Pinpoint the cell where the given text exists, returning its (X, Y) midpoint coordinate. 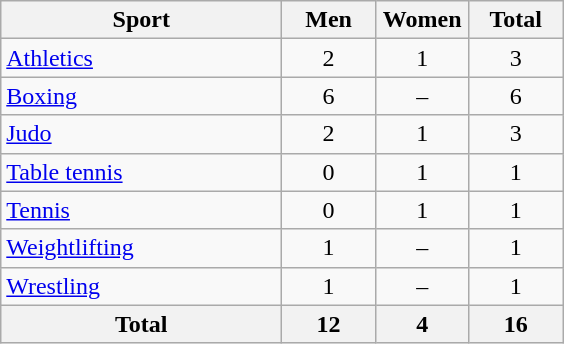
4 (422, 324)
Athletics (142, 58)
16 (516, 324)
Judo (142, 134)
Table tennis (142, 172)
Weightlifting (142, 248)
Men (329, 20)
Women (422, 20)
Sport (142, 20)
12 (329, 324)
Wrestling (142, 286)
Boxing (142, 96)
Tennis (142, 210)
